Locate the cell with the specified text and output its (X, Y) center coordinate. 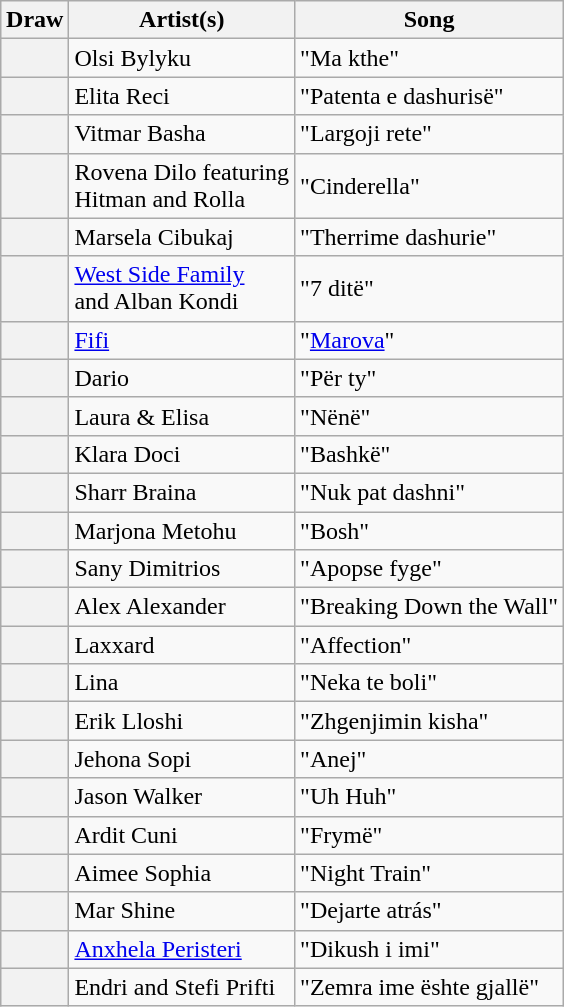
Elita Reci (182, 96)
"Patenta e dashurisë" (430, 96)
"Zemra ime ështe gjallë" (430, 987)
"Marova" (430, 340)
"Ma kthe" (430, 58)
Anxhela Peristeri (182, 949)
Jehona Sopi (182, 759)
"Affection" (430, 645)
Laxxard (182, 645)
"Uh Huh" (430, 797)
Draw (35, 20)
"Zhgenjimin kisha" (430, 721)
"Anej" (430, 759)
Artist(s) (182, 20)
Marsela Cibukaj (182, 237)
Jason Walker (182, 797)
Klara Doci (182, 454)
Alex Alexander (182, 607)
Fifi (182, 340)
"7 ditë" (430, 288)
Song (430, 20)
"Nënë" (430, 416)
Laura & Elisa (182, 416)
Endri and Stefi Prifti (182, 987)
Olsi Bylyku (182, 58)
Mar Shine (182, 911)
"Dikush i imi" (430, 949)
"Nuk pat dashni" (430, 492)
Marjona Metohu (182, 531)
"Për ty" (430, 378)
"Night Train" (430, 873)
Aimee Sophia (182, 873)
"Largoji rete" (430, 134)
Vitmar Basha (182, 134)
"Cinderella" (430, 186)
Rovena Dilo featuringHitman and Rolla (182, 186)
"Therrime dashurie" (430, 237)
Sharr Braina (182, 492)
Sany Dimitrios (182, 569)
"Breaking Down the Wall" (430, 607)
Erik Lloshi (182, 721)
"Neka te boli" (430, 683)
"Bashkë" (430, 454)
"Frymë" (430, 835)
Lina (182, 683)
West Side Familyand Alban Kondi (182, 288)
"Dejarte atrás" (430, 911)
"Bosh" (430, 531)
Ardit Cuni (182, 835)
"Apopse fyge" (430, 569)
Dario (182, 378)
